Detect which cell encompasses the target text, then output its [x, y] center coordinate. 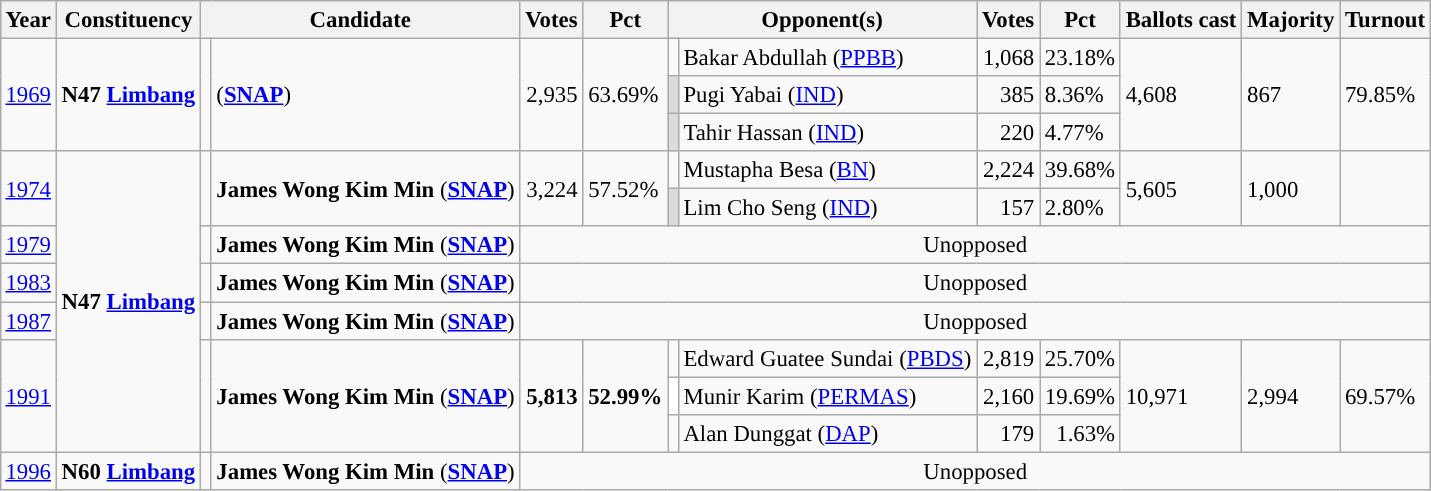
1,000 [1291, 188]
157 [1008, 208]
2,819 [1008, 358]
23.18% [1080, 57]
385 [1008, 95]
19.69% [1080, 396]
1983 [28, 283]
Edward Guatee Sundai (PBDS) [827, 358]
Constituency [128, 20]
Mustapha Besa (BN) [827, 170]
1987 [28, 321]
Tahir Hassan (IND) [827, 133]
Ballots cast [1180, 20]
1974 [28, 188]
2,935 [552, 94]
1.63% [1080, 433]
2,160 [1008, 396]
39.68% [1080, 170]
Bakar Abdullah (PPBB) [827, 57]
5,605 [1180, 188]
Munir Karim (PERMAS) [827, 396]
(SNAP) [366, 94]
Alan Dunggat (DAP) [827, 433]
69.57% [1386, 396]
5,813 [552, 396]
3,224 [552, 188]
1996 [28, 471]
10,971 [1180, 396]
4,608 [1180, 94]
57.52% [626, 188]
1979 [28, 245]
1,068 [1008, 57]
2,224 [1008, 170]
1969 [28, 94]
N60 Limbang [128, 471]
8.36% [1080, 95]
2,994 [1291, 396]
220 [1008, 133]
25.70% [1080, 358]
179 [1008, 433]
63.69% [626, 94]
Majority [1291, 20]
Candidate [360, 20]
2.80% [1080, 208]
4.77% [1080, 133]
867 [1291, 94]
1991 [28, 396]
79.85% [1386, 94]
Lim Cho Seng (IND) [827, 208]
52.99% [626, 396]
Opponent(s) [822, 20]
Pugi Yabai (IND) [827, 95]
Turnout [1386, 20]
Year [28, 20]
